Return the (X, Y) coordinate for the center point of the cell that contains the specified text.  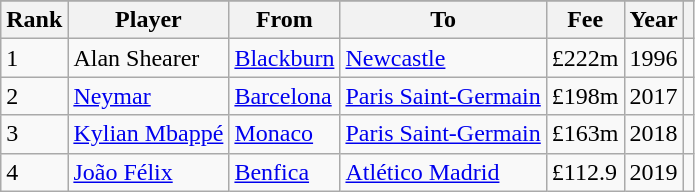
Player (148, 20)
2019 (654, 172)
Kylian Mbappé (148, 134)
2 (34, 96)
Blackburn (284, 58)
João Félix (148, 172)
From (284, 20)
Barcelona (284, 96)
Monaco (284, 134)
Newcastle (443, 58)
Neymar (148, 96)
£222m (585, 58)
£163m (585, 134)
3 (34, 134)
£112.9 (585, 172)
Atlético Madrid (443, 172)
To (443, 20)
Year (654, 20)
1 (34, 58)
2017 (654, 96)
2018 (654, 134)
1996 (654, 58)
Benfica (284, 172)
Rank (34, 20)
£198m (585, 96)
Fee (585, 20)
Alan Shearer (148, 58)
4 (34, 172)
